For the text-containing cell, return its midpoint in (x, y) coordinate format. 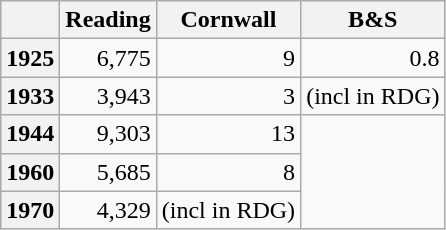
3,943 (108, 96)
5,685 (108, 172)
1933 (30, 96)
9,303 (108, 134)
0.8 (373, 58)
8 (228, 172)
9 (228, 58)
3 (228, 96)
B&S (373, 20)
4,329 (108, 210)
1944 (30, 134)
Cornwall (228, 20)
13 (228, 134)
6,775 (108, 58)
1960 (30, 172)
1970 (30, 210)
1925 (30, 58)
Reading (108, 20)
